Extract the (x, y) coordinate from the center of the cell holding the provided text.  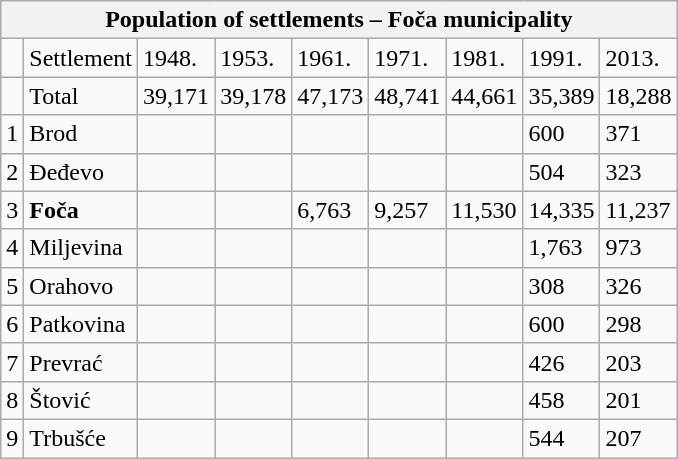
2013. (638, 58)
4 (12, 248)
Đeđevo (81, 172)
1971. (408, 58)
9,257 (408, 210)
5 (12, 286)
6,763 (330, 210)
973 (638, 248)
Patkovina (81, 324)
1961. (330, 58)
Population of settlements – Foča municipality (339, 20)
207 (638, 438)
14,335 (562, 210)
323 (638, 172)
Settlement (81, 58)
8 (12, 400)
203 (638, 362)
1991. (562, 58)
44,661 (484, 96)
2 (12, 172)
Štović (81, 400)
3 (12, 210)
35,389 (562, 96)
Trbušće (81, 438)
7 (12, 362)
371 (638, 134)
9 (12, 438)
39,178 (254, 96)
Total (81, 96)
1953. (254, 58)
Miljevina (81, 248)
426 (562, 362)
458 (562, 400)
504 (562, 172)
Brod (81, 134)
Prevrać (81, 362)
39,171 (176, 96)
308 (562, 286)
11,530 (484, 210)
47,173 (330, 96)
48,741 (408, 96)
11,237 (638, 210)
1 (12, 134)
1948. (176, 58)
Foča (81, 210)
18,288 (638, 96)
298 (638, 324)
1981. (484, 58)
326 (638, 286)
201 (638, 400)
1,763 (562, 248)
6 (12, 324)
Orahovo (81, 286)
544 (562, 438)
